Detect which cell encompasses the target text, then output its (X, Y) center coordinate. 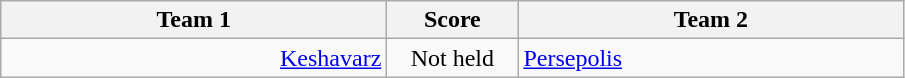
Not held (452, 58)
Score (452, 20)
Team 2 (711, 20)
Persepolis (711, 58)
Team 1 (194, 20)
Keshavarz (194, 58)
